Scan for the cell matching the given text and deliver its [X, Y] coordinate at center. 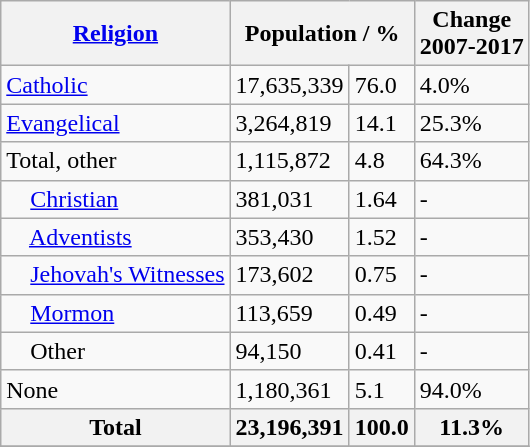
100.0 [382, 427]
0.49 [382, 313]
14.1 [382, 123]
64.3% [472, 161]
173,602 [290, 275]
Religion [116, 34]
5.1 [382, 389]
None [116, 389]
23,196,391 [290, 427]
353,430 [290, 237]
Mormon [116, 313]
4.0% [472, 85]
Evangelical [116, 123]
Change 2007-2017 [472, 34]
Population / % [322, 34]
Jehovah's Witnesses [116, 275]
1,115,872 [290, 161]
1.64 [382, 199]
Total, other [116, 161]
Adventists [116, 237]
94.0% [472, 389]
25.3% [472, 123]
Christian [116, 199]
Total [116, 427]
113,659 [290, 313]
Catholic [116, 85]
0.41 [382, 351]
76.0 [382, 85]
1,180,361 [290, 389]
17,635,339 [290, 85]
Other [116, 351]
11.3% [472, 427]
4.8 [382, 161]
3,264,819 [290, 123]
381,031 [290, 199]
1.52 [382, 237]
0.75 [382, 275]
94,150 [290, 351]
